Determine the [x, y] coordinate at the center of the cell enclosing the given text.  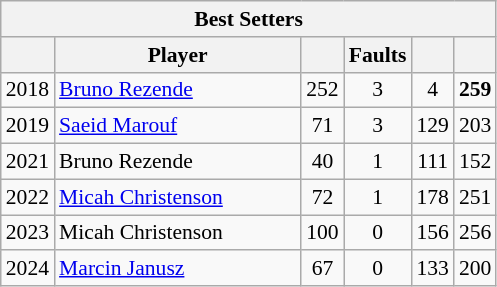
72 [322, 197]
152 [476, 162]
40 [322, 162]
156 [432, 233]
178 [432, 197]
Faults [378, 55]
2021 [28, 162]
133 [432, 269]
67 [322, 269]
Best Setters [249, 19]
71 [322, 126]
2019 [28, 126]
2023 [28, 233]
Marcin Janusz [178, 269]
200 [476, 269]
111 [432, 162]
252 [322, 90]
Player [178, 55]
251 [476, 197]
100 [322, 233]
2022 [28, 197]
Saeid Marouf [178, 126]
259 [476, 90]
256 [476, 233]
4 [432, 90]
129 [432, 126]
2018 [28, 90]
2024 [28, 269]
203 [476, 126]
